Provide the [x, y] coordinate of the cell's center where the given text is located.  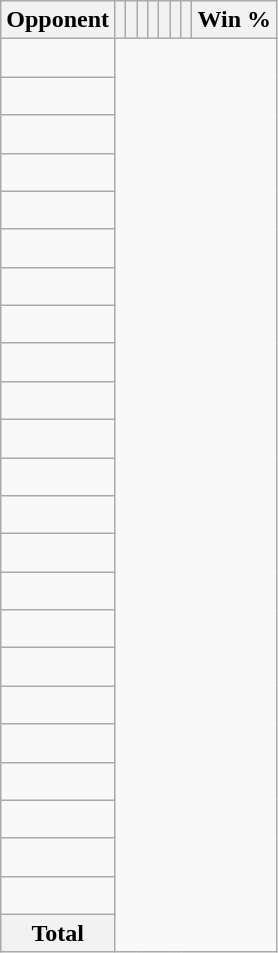
Opponent [58, 20]
Total [58, 933]
Win % [234, 20]
